Determine the [X, Y] coordinate at the center of the cell enclosing the given text.  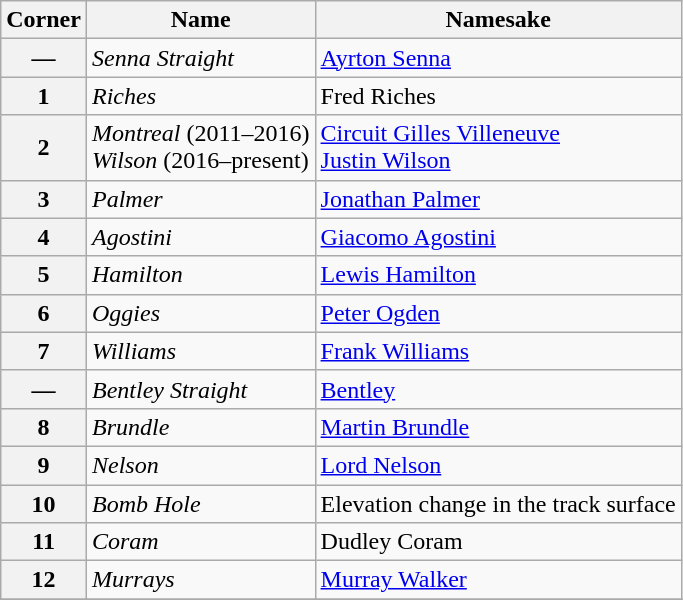
Name [200, 20]
Coram [200, 542]
Martin Brundle [498, 427]
Lord Nelson [498, 465]
Murray Walker [498, 580]
Nelson [200, 465]
Senna Straight [200, 58]
Hamilton [200, 275]
12 [44, 580]
Elevation change in the track surface [498, 503]
Agostini [200, 237]
7 [44, 351]
Brundle [200, 427]
Namesake [498, 20]
Circuit Gilles VilleneuveJustin Wilson [498, 148]
4 [44, 237]
Montreal (2011–2016)Wilson (2016–present) [200, 148]
3 [44, 199]
Palmer [200, 199]
6 [44, 313]
Frank Williams [498, 351]
Ayrton Senna [498, 58]
Corner [44, 20]
Riches [200, 96]
10 [44, 503]
Murrays [200, 580]
11 [44, 542]
8 [44, 427]
Dudley Coram [498, 542]
1 [44, 96]
Bentley [498, 389]
Giacomo Agostini [498, 237]
Oggies [200, 313]
Williams [200, 351]
5 [44, 275]
Lewis Hamilton [498, 275]
Bomb Hole [200, 503]
9 [44, 465]
Jonathan Palmer [498, 199]
Fred Riches [498, 96]
Bentley Straight [200, 389]
2 [44, 148]
Peter Ogden [498, 313]
